For the text-containing cell, return its midpoint in (X, Y) coordinate format. 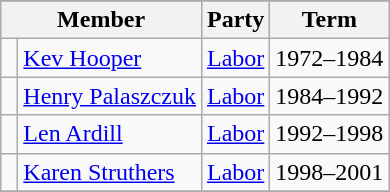
Term (330, 20)
Henry Palaszczuk (110, 96)
1972–1984 (330, 58)
Party (235, 20)
Karen Struthers (110, 172)
Member (102, 20)
1984–1992 (330, 96)
Len Ardill (110, 134)
1998–2001 (330, 172)
1992–1998 (330, 134)
Kev Hooper (110, 58)
